Locate the cell with the specified text and output its [x, y] center coordinate. 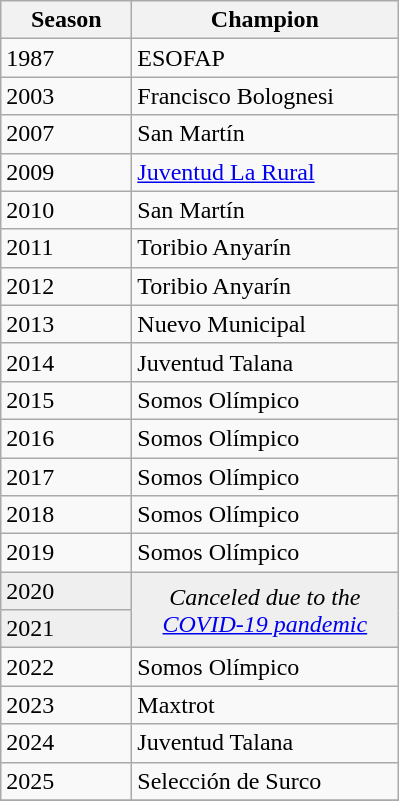
Juventud La Rural [265, 172]
Nuevo Municipal [265, 324]
2018 [66, 515]
2009 [66, 172]
2020 [66, 591]
Maxtrot [265, 705]
2014 [66, 362]
2025 [66, 781]
2019 [66, 553]
2015 [66, 400]
2011 [66, 248]
2016 [66, 438]
2012 [66, 286]
2013 [66, 324]
2024 [66, 743]
2023 [66, 705]
Francisco Bolognesi [265, 96]
2003 [66, 96]
2022 [66, 667]
Season [66, 20]
Selección de Surco [265, 781]
Champion [265, 20]
2007 [66, 134]
ESOFAP [265, 58]
2017 [66, 477]
1987 [66, 58]
Canceled due to the COVID-19 pandemic [265, 610]
2021 [66, 629]
2010 [66, 210]
